Detect which cell encompasses the target text, then output its (X, Y) center coordinate. 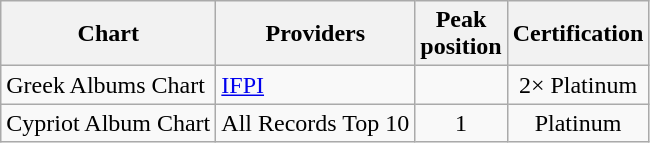
Peakposition (461, 34)
Cypriot Album Chart (108, 123)
Providers (316, 34)
Certification (578, 34)
Greek Albums Chart (108, 85)
2× Platinum (578, 85)
Platinum (578, 123)
1 (461, 123)
IFPI (316, 85)
Chart (108, 34)
All Records Top 10 (316, 123)
